Search for the cell housing the specified text and yield its (x, y) center coordinate. 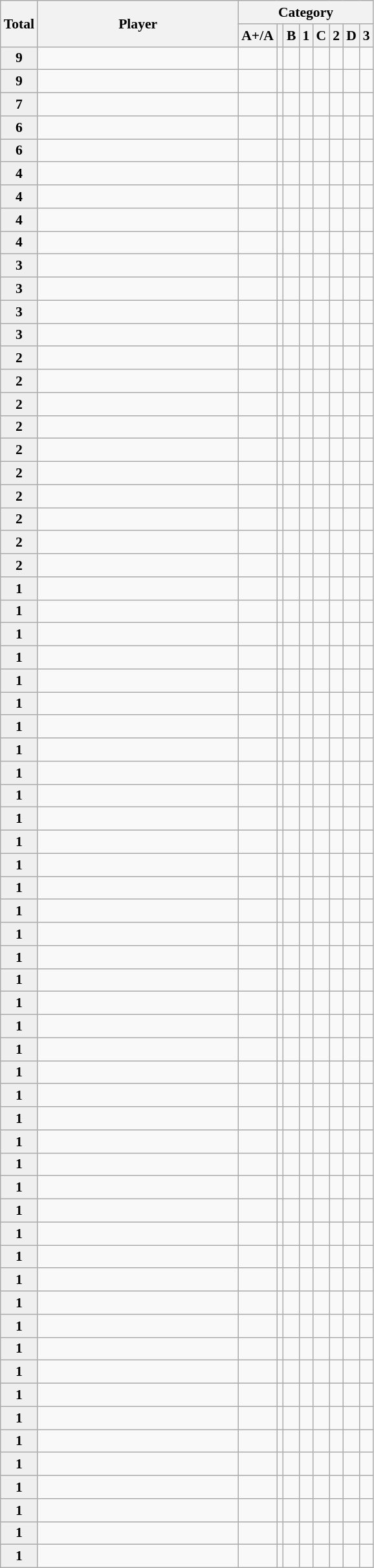
A+/A (258, 36)
B (291, 36)
D (351, 36)
7 (19, 105)
Total (19, 23)
Category (305, 12)
C (321, 36)
Player (138, 23)
